Return (x, y) of the center of cell containing provided text 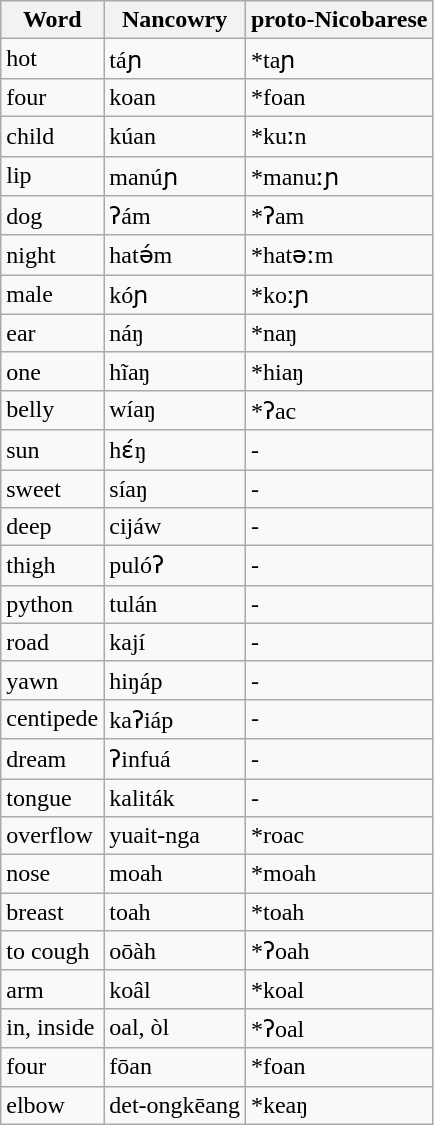
one (52, 371)
ʔinfuá (175, 759)
*manuːɲ (338, 176)
kaliták (175, 797)
male (52, 295)
lip (52, 176)
road (52, 642)
*keaŋ (338, 1105)
hiŋáp (175, 680)
manúɲ (175, 176)
tongue (52, 797)
det-ongkēang (175, 1105)
overflow (52, 836)
in, inside (52, 1028)
síaŋ (175, 489)
*ʔoal (338, 1028)
kaʔiáp (175, 719)
Nancowry (175, 20)
*taɲ (338, 59)
cijáw (175, 527)
táɲ (175, 59)
*ʔam (338, 216)
dream (52, 759)
hot (52, 59)
sweet (52, 489)
arm (52, 989)
python (52, 604)
night (52, 255)
*kuːn (338, 136)
hĩaŋ (175, 371)
proto-Nicobarese (338, 20)
náŋ (175, 333)
hatə́m (175, 255)
*moah (338, 874)
*naŋ (338, 333)
breast (52, 912)
child (52, 136)
oōàh (175, 951)
*hatəːm (338, 255)
dog (52, 216)
elbow (52, 1105)
*roac (338, 836)
centipede (52, 719)
ʔám (175, 216)
kají (175, 642)
*ʔac (338, 410)
fōan (175, 1067)
oal, òl (175, 1028)
*koal (338, 989)
*ʔoah (338, 951)
deep (52, 527)
toah (175, 912)
koâl (175, 989)
moah (175, 874)
ear (52, 333)
hɛ́ŋ (175, 450)
pulóʔ (175, 566)
kúan (175, 136)
Word (52, 20)
*koːɲ (338, 295)
thigh (52, 566)
koan (175, 97)
belly (52, 410)
*hiaŋ (338, 371)
to cough (52, 951)
nose (52, 874)
sun (52, 450)
*toah (338, 912)
yuait-nga (175, 836)
kóɲ (175, 295)
yawn (52, 680)
tulán (175, 604)
wíaŋ (175, 410)
